Detect which cell encompasses the target text, then output its [X, Y] center coordinate. 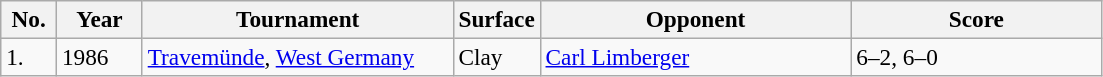
Carl Limberger [696, 57]
Tournament [298, 19]
No. [29, 19]
1. [29, 57]
6–2, 6–0 [976, 57]
Clay [496, 57]
1986 [100, 57]
Year [100, 19]
Surface [496, 19]
Score [976, 19]
Travemünde, West Germany [298, 57]
Opponent [696, 19]
